Locate the cell with the specified text and output its [X, Y] center coordinate. 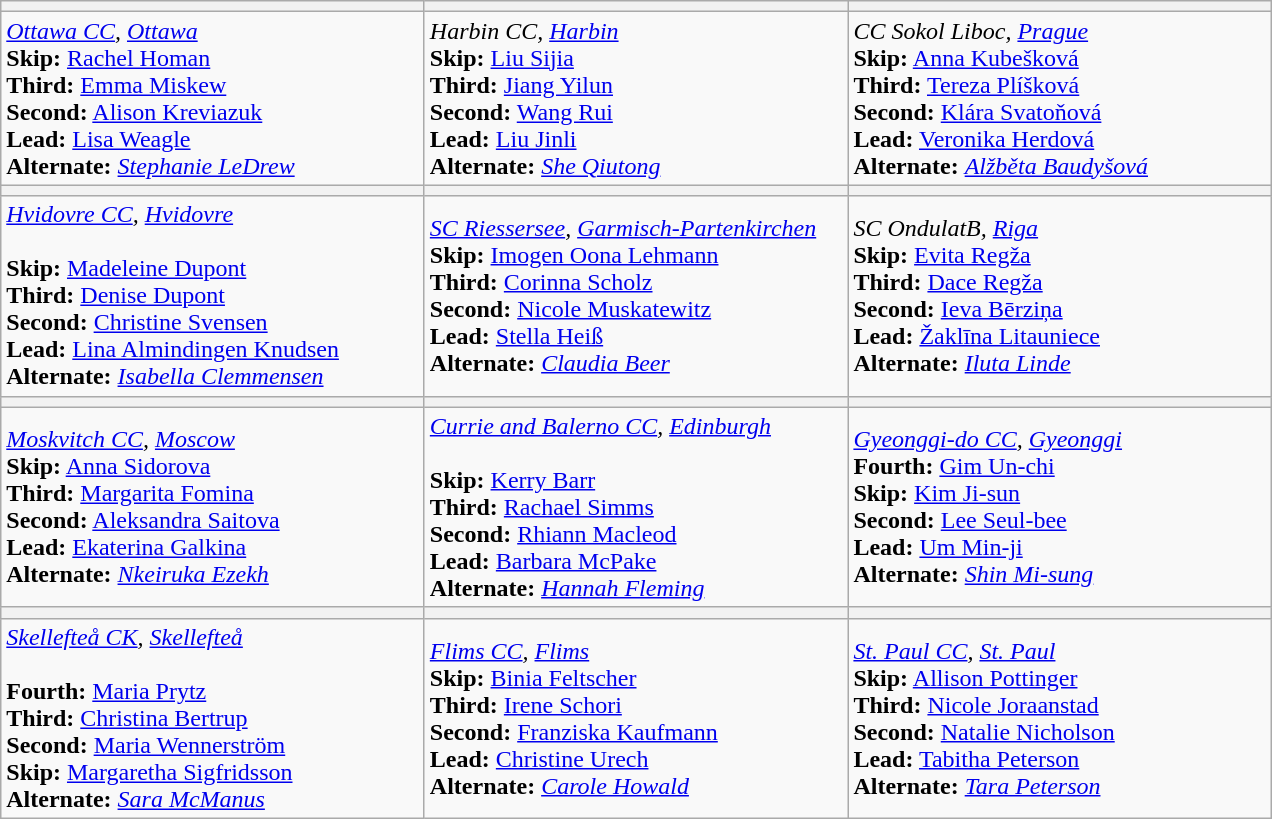
St. Paul CC, St. PaulSkip: Allison Pottinger Third: Nicole Joraanstad Second: Natalie Nicholson Lead: Tabitha Peterson Alternate: Tara Peterson [1060, 718]
Flims CC, FlimsSkip: Binia Feltscher Third: Irene Schori Second: Franziska Kaufmann Lead: Christine Urech Alternate: Carole Howald [636, 718]
Gyeonggi-do CC, GyeonggiFourth: Gim Un-chi Skip: Kim Ji-sun Second: Lee Seul-bee Lead: Um Min-ji Alternate: Shin Mi-sung [1060, 507]
CC Sokol Liboc, PragueSkip: Anna Kubešková Third: Tereza Plíšková Second: Klára Svatoňová Lead: Veronika Herdová Alternate: Alžběta Baudyšová [1060, 98]
Currie and Balerno CC, Edinburgh Skip: Kerry Barr Third: Rachael Simms Second: Rhiann Macleod Lead: Barbara McPake Alternate: Hannah Fleming [636, 507]
Ottawa CC, OttawaSkip: Rachel Homan Third: Emma Miskew Second: Alison Kreviazuk Lead: Lisa Weagle Alternate: Stephanie LeDrew [213, 98]
Moskvitch CC, MoscowSkip: Anna Sidorova Third: Margarita Fomina Second: Aleksandra Saitova Lead: Ekaterina Galkina Alternate: Nkeiruka Ezekh [213, 507]
SC OndulatB, RigaSkip: Evita Regža Third: Dace Regža Second: Ieva Bērziņa Lead: Žaklīna Litauniece Alternate: Iluta Linde [1060, 296]
Skellefteå CK, SkellefteåFourth: Maria Prytz Third: Christina Bertrup Second: Maria Wennerström Skip: Margaretha Sigfridsson Alternate: Sara McManus [213, 718]
Harbin CC, HarbinSkip: Liu Sijia Third: Jiang Yilun Second: Wang Rui Lead: Liu Jinli Alternate: She Qiutong [636, 98]
